Return the (X, Y) coordinate for the center point of the cell that contains the specified text.  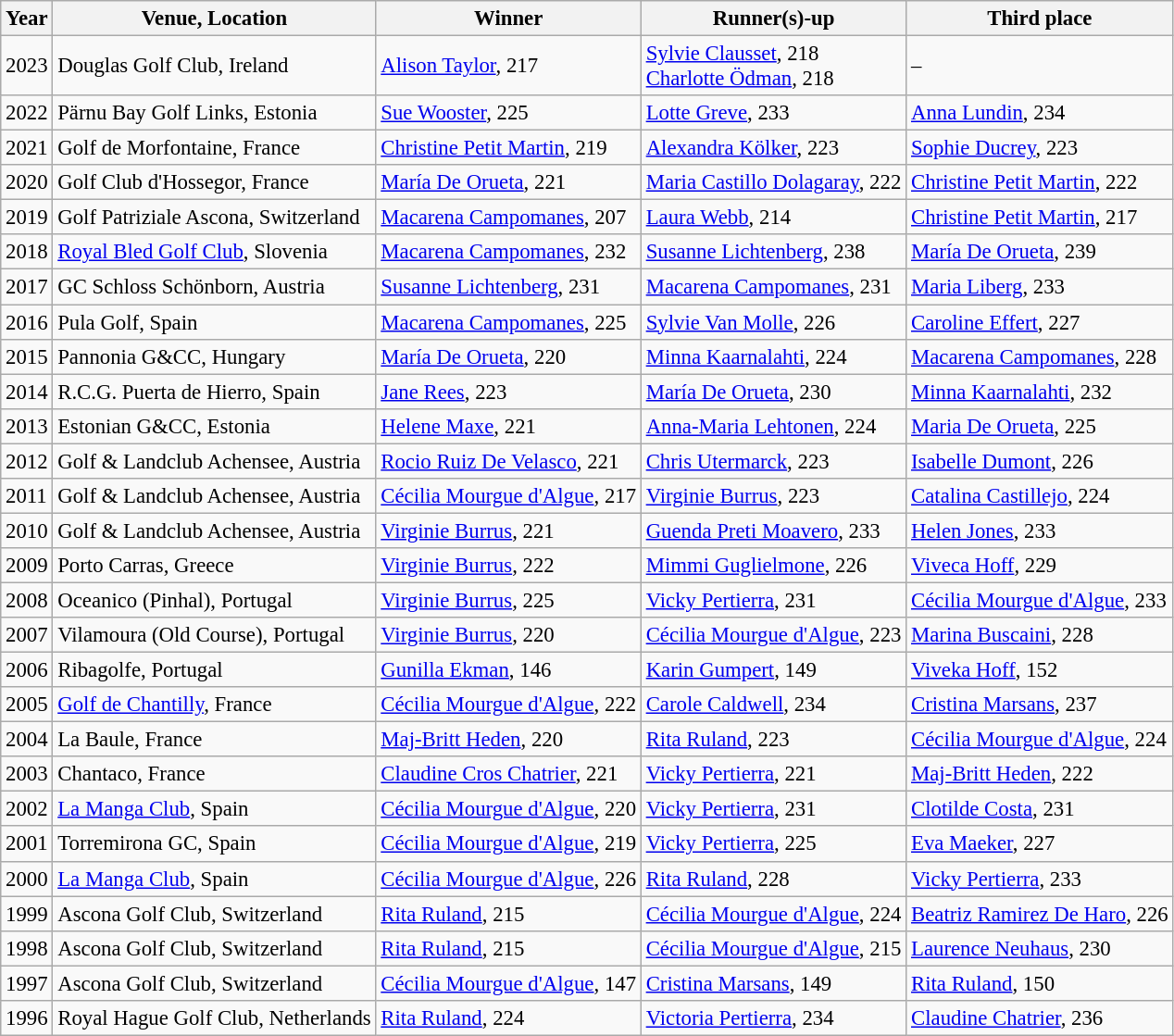
Cécilia Mourgue d'Algue, 217 (508, 496)
2015 (27, 356)
Caroline Effert, 227 (1040, 322)
Vicky Pertierra, 225 (773, 844)
Virginie Burrus, 220 (508, 635)
Susanne Lichtenberg, 238 (773, 253)
Laurence Neuhaus, 230 (1040, 948)
1999 (27, 914)
2007 (27, 635)
2011 (27, 496)
Douglas Golf Club, Ireland (215, 67)
Cristina Marsans, 237 (1040, 705)
Helen Jones, 233 (1040, 530)
Mimmi Guglielmone, 226 (773, 566)
Sylvie Van Molle, 226 (773, 322)
Eva Maeker, 227 (1040, 844)
Ribagolfe, Portugal (215, 670)
2003 (27, 774)
Estonian G&CC, Estonia (215, 426)
Virginie Burrus, 221 (508, 530)
1996 (27, 1018)
2018 (27, 253)
Christine Petit Martin, 219 (508, 148)
Vicky Pertierra, 233 (1040, 879)
Maria Castillo Dolagaray, 222 (773, 182)
2019 (27, 218)
María De Orueta, 220 (508, 356)
Runner(s)-up (773, 19)
María De Orueta, 239 (1040, 253)
Pannonia G&CC, Hungary (215, 356)
2000 (27, 879)
Christine Petit Martin, 217 (1040, 218)
2021 (27, 148)
Virginie Burrus, 225 (508, 600)
Marina Buscaini, 228 (1040, 635)
Macarena Campomanes, 207 (508, 218)
Cécilia Mourgue d'Algue, 222 (508, 705)
Susanne Lichtenberg, 231 (508, 287)
2006 (27, 670)
Anna Lundin, 234 (1040, 113)
2005 (27, 705)
Pula Golf, Spain (215, 322)
2020 (27, 182)
Minna Kaarnalahti, 224 (773, 356)
Cécilia Mourgue d'Algue, 215 (773, 948)
2004 (27, 740)
Macarena Campomanes, 231 (773, 287)
Chantaco, France (215, 774)
Maria Liberg, 233 (1040, 287)
Guenda Preti Moavero, 233 (773, 530)
Golf de Morfontaine, France (215, 148)
Jane Rees, 223 (508, 392)
Lotte Greve, 233 (773, 113)
Virginie Burrus, 223 (773, 496)
Maj-Britt Heden, 222 (1040, 774)
Golf de Chantilly, France (215, 705)
2012 (27, 461)
Anna-Maria Lehtonen, 224 (773, 426)
Clotilde Costa, 231 (1040, 809)
Vilamoura (Old Course), Portugal (215, 635)
Cécilia Mourgue d'Algue, 219 (508, 844)
La Baule, France (215, 740)
2017 (27, 287)
2008 (27, 600)
2002 (27, 809)
Claudine Cros Chatrier, 221 (508, 774)
Royal Hague Golf Club, Netherlands (215, 1018)
2022 (27, 113)
Rita Ruland, 228 (773, 879)
– (1040, 67)
Venue, Location (215, 19)
Macarena Campomanes, 225 (508, 322)
Minna Kaarnalahti, 232 (1040, 392)
Viveca Hoff, 229 (1040, 566)
Cécilia Mourgue d'Algue, 233 (1040, 600)
2001 (27, 844)
Virginie Burrus, 222 (508, 566)
Maria De Orueta, 225 (1040, 426)
Winner (508, 19)
Laura Webb, 214 (773, 218)
Golf Patriziale Ascona, Switzerland (215, 218)
1998 (27, 948)
Victoria Pertierra, 234 (773, 1018)
Cécilia Mourgue d'Algue, 220 (508, 809)
2013 (27, 426)
Macarena Campomanes, 228 (1040, 356)
Karin Gumpert, 149 (773, 670)
Sylvie Clausset, 218 Charlotte Ödman, 218 (773, 67)
Viveka Hoff, 152 (1040, 670)
Catalina Castillejo, 224 (1040, 496)
Christine Petit Martin, 222 (1040, 182)
Rocio Ruiz De Velasco, 221 (508, 461)
Third place (1040, 19)
Oceanico (Pinhal), Portugal (215, 600)
Vicky Pertierra, 221 (773, 774)
Cécilia Mourgue d'Algue, 147 (508, 983)
Alexandra Kölker, 223 (773, 148)
2023 (27, 67)
Year (27, 19)
Cécilia Mourgue d'Algue, 223 (773, 635)
María De Orueta, 230 (773, 392)
2014 (27, 392)
GC Schloss Schönborn, Austria (215, 287)
Helene Maxe, 221 (508, 426)
2009 (27, 566)
2010 (27, 530)
Golf Club d'Hossegor, France (215, 182)
Alison Taylor, 217 (508, 67)
Royal Bled Golf Club, Slovenia (215, 253)
1997 (27, 983)
Porto Carras, Greece (215, 566)
Sophie Ducrey, 223 (1040, 148)
Rita Ruland, 224 (508, 1018)
Chris Utermarck, 223 (773, 461)
Maj-Britt Heden, 220 (508, 740)
Cécilia Mourgue d'Algue, 226 (508, 879)
Sue Wooster, 225 (508, 113)
Rita Ruland, 223 (773, 740)
Gunilla Ekman, 146 (508, 670)
Claudine Chatrier, 236 (1040, 1018)
Isabelle Dumont, 226 (1040, 461)
Pärnu Bay Golf Links, Estonia (215, 113)
R.C.G. Puerta de Hierro, Spain (215, 392)
Carole Caldwell, 234 (773, 705)
Beatriz Ramirez De Haro, 226 (1040, 914)
Macarena Campomanes, 232 (508, 253)
Rita Ruland, 150 (1040, 983)
Torremirona GC, Spain (215, 844)
2016 (27, 322)
María De Orueta, 221 (508, 182)
Cristina Marsans, 149 (773, 983)
